Search for the cell housing the specified text and yield its (x, y) center coordinate. 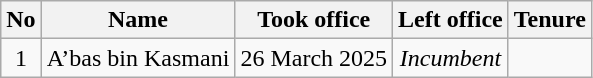
Incumbent (451, 58)
26 March 2025 (314, 58)
Took office (314, 20)
A’bas bin Kasmani (138, 58)
Left office (451, 20)
1 (21, 58)
No (21, 20)
Name (138, 20)
Tenure (550, 20)
